Determine the [x, y] coordinate at the center of the cell enclosing the given text.  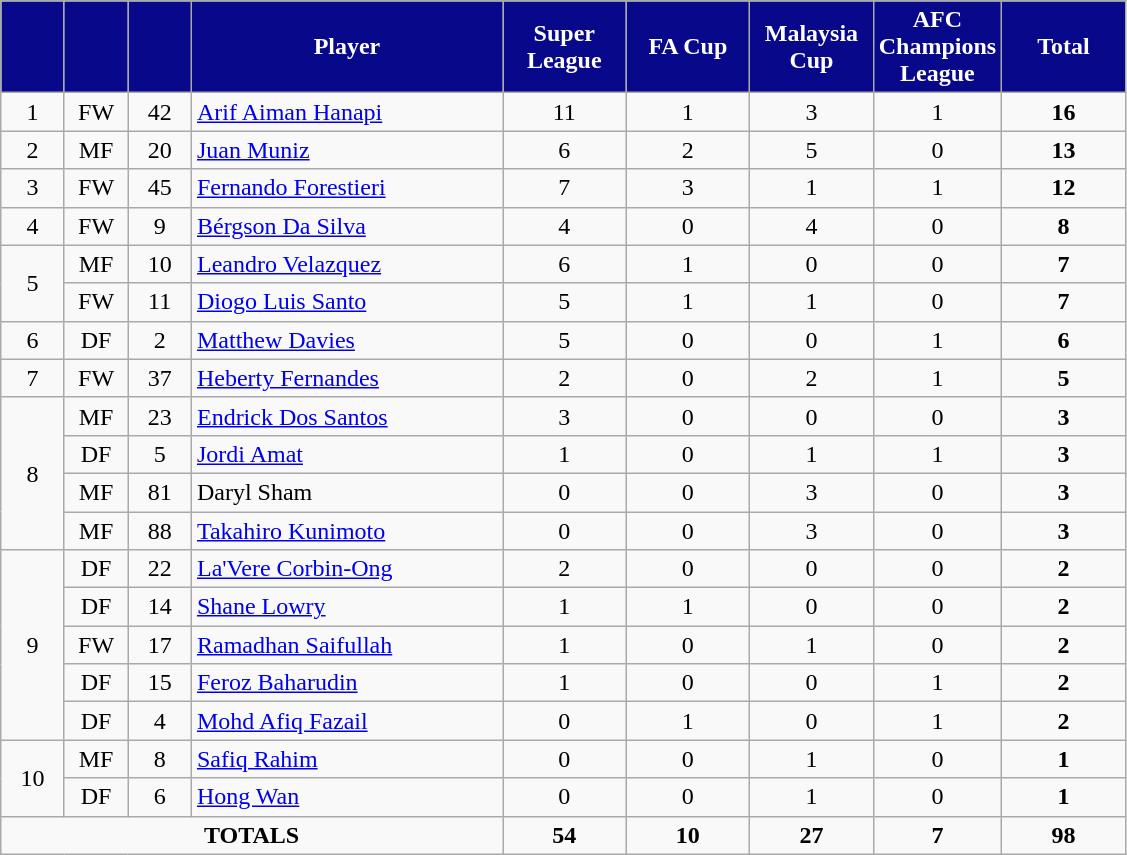
20 [160, 150]
FA Cup [688, 47]
AFC Champions League [937, 47]
Takahiro Kunimoto [346, 531]
Feroz Baharudin [346, 683]
16 [1064, 112]
Endrick Dos Santos [346, 416]
Leandro Velazquez [346, 264]
13 [1064, 150]
Player [346, 47]
42 [160, 112]
Matthew Davies [346, 340]
12 [1064, 188]
45 [160, 188]
Mohd Afiq Fazail [346, 721]
La'Vere Corbin-Ong [346, 569]
Juan Muniz [346, 150]
37 [160, 378]
98 [1064, 835]
Shane Lowry [346, 607]
Total [1064, 47]
Daryl Sham [346, 492]
Safiq Rahim [346, 759]
15 [160, 683]
TOTALS [252, 835]
81 [160, 492]
Jordi Amat [346, 454]
Arif Aiman Hanapi [346, 112]
Fernando Forestieri [346, 188]
Bérgson Da Silva [346, 226]
Diogo Luis Santo [346, 302]
88 [160, 531]
Ramadhan Saifullah [346, 645]
22 [160, 569]
17 [160, 645]
54 [564, 835]
Hong Wan [346, 797]
Heberty Fernandes [346, 378]
14 [160, 607]
Malaysia Cup [812, 47]
Super League [564, 47]
27 [812, 835]
23 [160, 416]
